Identify which cell holds the provided text, then report its (X, Y) central coordinate. 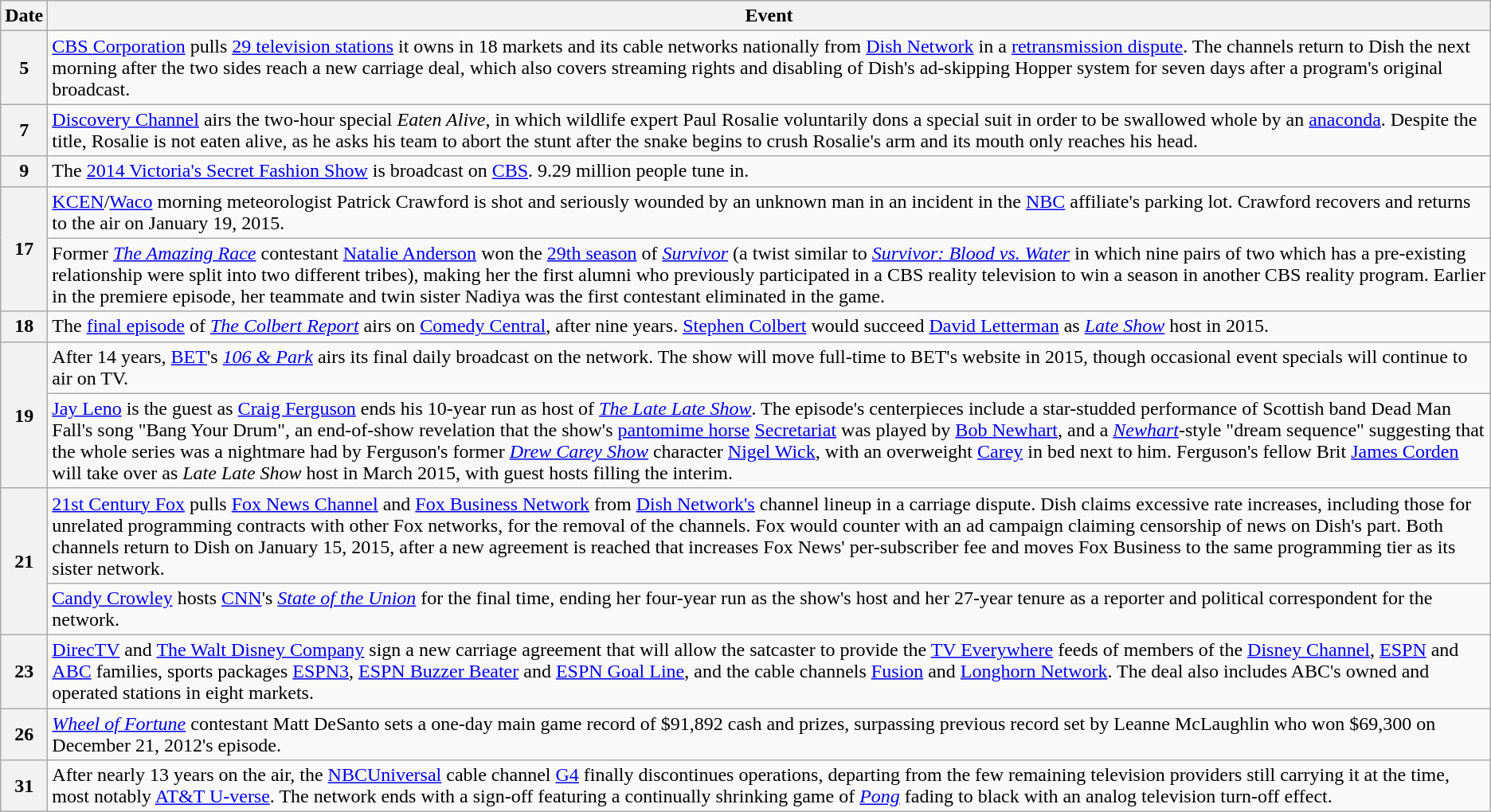
Event (769, 16)
19 (24, 415)
26 (24, 734)
The 2014 Victoria's Secret Fashion Show is broadcast on CBS. 9.29 million people tune in. (769, 171)
5 (24, 68)
9 (24, 171)
18 (24, 326)
7 (24, 131)
21 (24, 561)
23 (24, 671)
Date (24, 16)
17 (24, 248)
31 (24, 787)
